Provide the (x, y) coordinate of the cell's center where the given text is located.  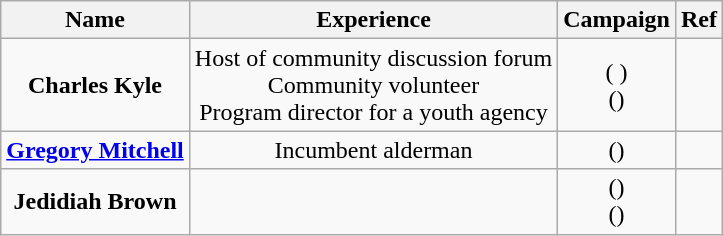
Gregory Mitchell (96, 150)
() (617, 150)
Ref (698, 20)
Campaign (617, 20)
()() (617, 202)
Incumbent alderman (373, 150)
( )() (617, 85)
Jedidiah Brown (96, 202)
Charles Kyle (96, 85)
Host of community discussion forumCommunity volunteerProgram director for a youth agency (373, 85)
Name (96, 20)
Experience (373, 20)
